For the text-containing cell, return its midpoint in [X, Y] coordinate format. 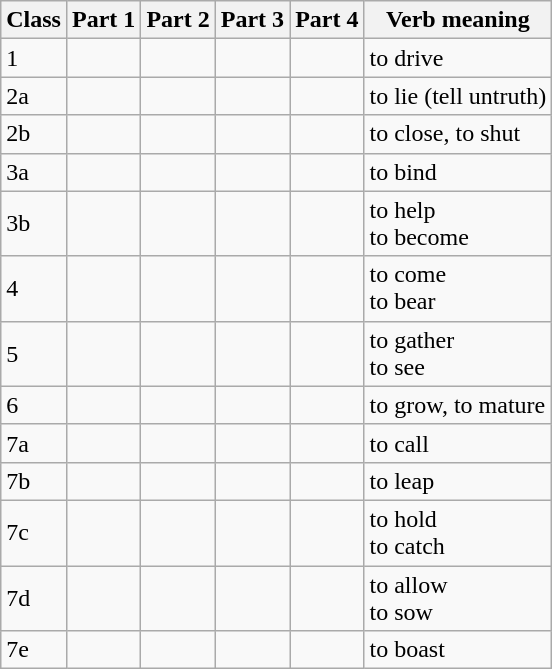
2b [34, 134]
Verb meaning [458, 20]
Part 3 [252, 20]
7a [34, 443]
to close, to shut [458, 134]
to call [458, 443]
to leap [458, 481]
2a [34, 96]
3b [34, 224]
to gatherto see [458, 354]
to drive [458, 58]
Part 2 [178, 20]
to helpto become [458, 224]
7c [34, 532]
Class [34, 20]
to boast [458, 650]
7d [34, 598]
Part 1 [103, 20]
7b [34, 481]
to grow, to mature [458, 405]
6 [34, 405]
Part 4 [327, 20]
to allowto sow [458, 598]
4 [34, 288]
to lie (tell untruth) [458, 96]
to holdto catch [458, 532]
1 [34, 58]
3a [34, 172]
to bind [458, 172]
to cometo bear [458, 288]
7e [34, 650]
5 [34, 354]
